Search for the cell housing the specified text and yield its [X, Y] center coordinate. 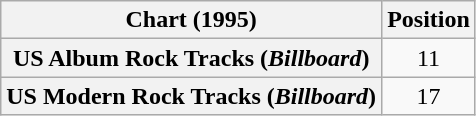
11 [429, 58]
Position [429, 20]
17 [429, 96]
US Modern Rock Tracks (Billboard) [192, 96]
Chart (1995) [192, 20]
US Album Rock Tracks (Billboard) [192, 58]
